Search for the cell housing the specified text and yield its [x, y] center coordinate. 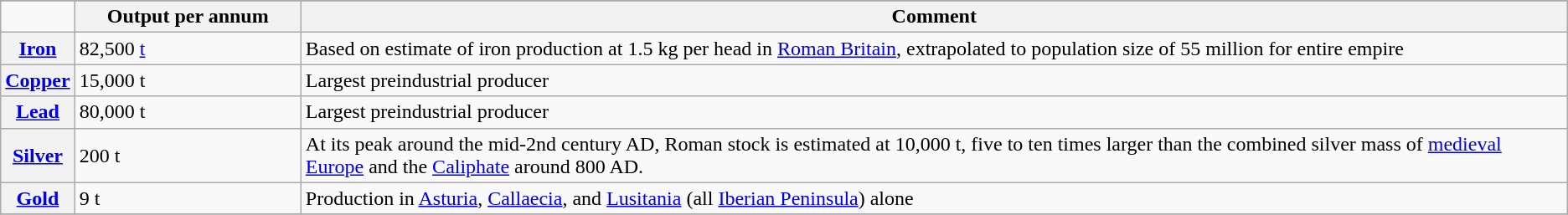
80,000 t [188, 112]
Iron [38, 49]
Gold [38, 198]
82,500 t [188, 49]
Comment [934, 17]
Based on estimate of iron production at 1.5 kg per head in Roman Britain, extrapolated to population size of 55 million for entire empire [934, 49]
200 t [188, 156]
9 t [188, 198]
Copper [38, 80]
15,000 t [188, 80]
Output per annum [188, 17]
Lead [38, 112]
Silver [38, 156]
Production in Asturia, Callaecia, and Lusitania (all Iberian Peninsula) alone [934, 198]
